Output the [x, y] coordinate of the center of the cell containing the given text.  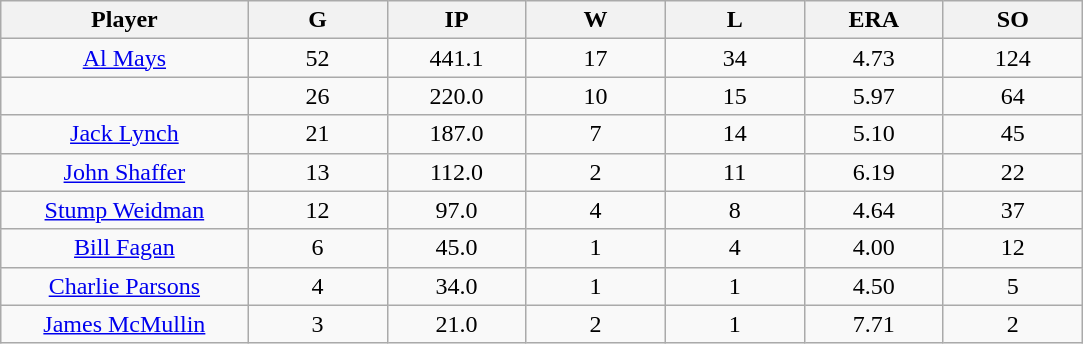
Player [124, 20]
IP [456, 20]
64 [1012, 96]
45.0 [456, 248]
11 [734, 172]
G [318, 20]
441.1 [456, 58]
124 [1012, 58]
5.97 [874, 96]
7.71 [874, 324]
5.10 [874, 134]
Al Mays [124, 58]
13 [318, 172]
John Shaffer [124, 172]
21.0 [456, 324]
Stump Weidman [124, 210]
James McMullin [124, 324]
34 [734, 58]
8 [734, 210]
L [734, 20]
4.50 [874, 286]
10 [596, 96]
W [596, 20]
6.19 [874, 172]
26 [318, 96]
7 [596, 134]
37 [1012, 210]
Jack Lynch [124, 134]
187.0 [456, 134]
97.0 [456, 210]
Bill Fagan [124, 248]
15 [734, 96]
220.0 [456, 96]
14 [734, 134]
52 [318, 58]
112.0 [456, 172]
4.00 [874, 248]
4.64 [874, 210]
6 [318, 248]
5 [1012, 286]
21 [318, 134]
SO [1012, 20]
3 [318, 324]
ERA [874, 20]
22 [1012, 172]
45 [1012, 134]
Charlie Parsons [124, 286]
4.73 [874, 58]
17 [596, 58]
34.0 [456, 286]
